Capture the cell that displays the provided text and extract its (X, Y) central coordinate. 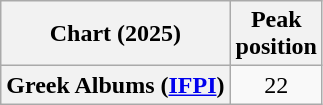
Peakposition (276, 34)
22 (276, 85)
Greek Albums (IFPI) (116, 85)
Chart (2025) (116, 34)
